Find where the given text appears and provide that cell's center as [X, Y] coordinate. 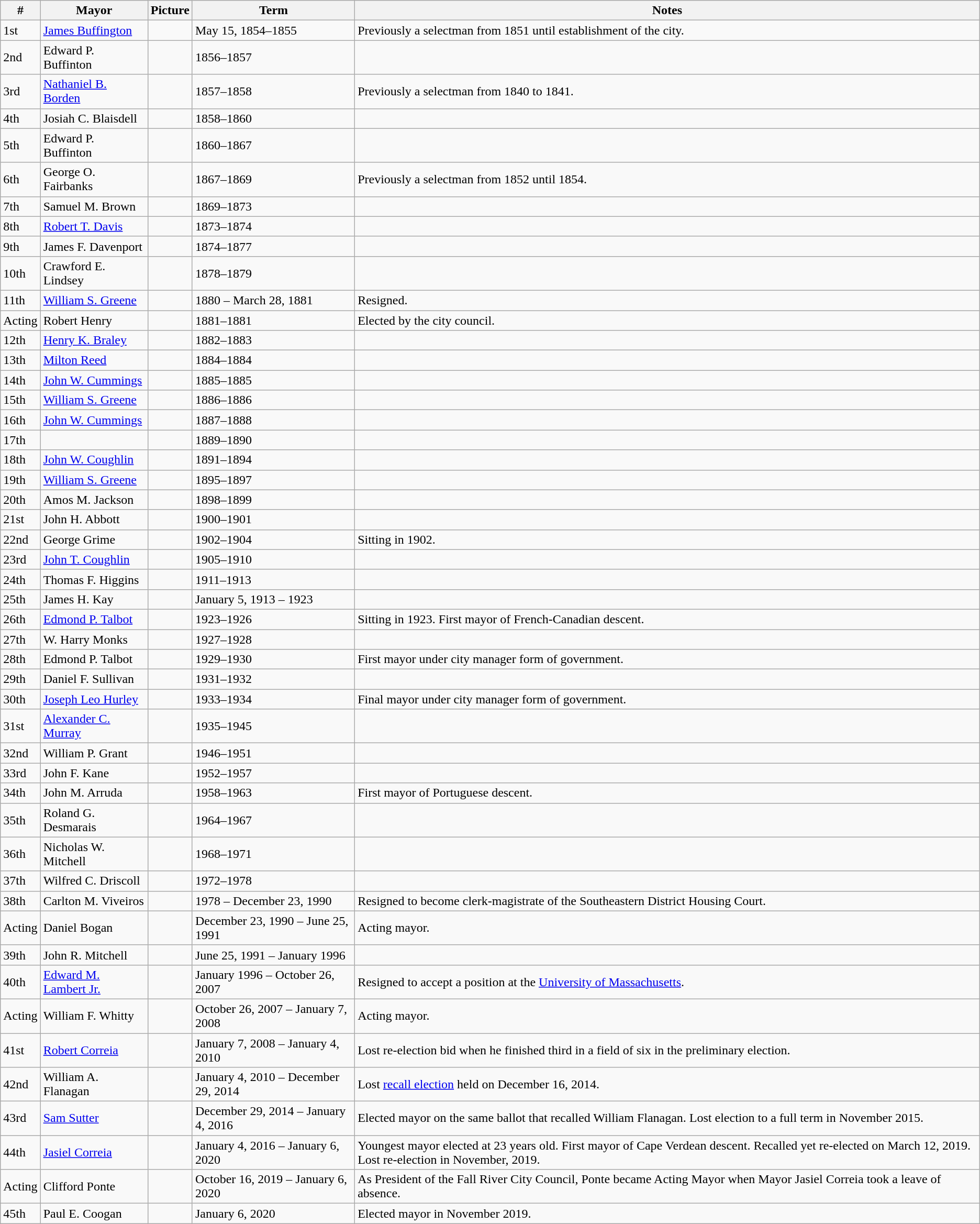
1874–1877 [273, 246]
12th [20, 340]
Mayor [94, 10]
James Buffington [94, 30]
1858–1860 [273, 118]
Roland G. Desmarais [94, 820]
14th [20, 380]
Amos M. Jackson [94, 500]
1882–1883 [273, 340]
January 4, 2010 – December 29, 2014 [273, 1084]
15th [20, 400]
Term [273, 10]
38th [20, 901]
Carlton M. Viveiros [94, 901]
1886–1886 [273, 400]
January 7, 2008 – January 4, 2010 [273, 1050]
32nd [20, 753]
1856–1857 [273, 58]
1st [20, 30]
1857–1858 [273, 91]
28th [20, 659]
Jasiel Correia [94, 1152]
May 15, 1854–1855 [273, 30]
4th [20, 118]
1878–1879 [273, 273]
1867–1869 [273, 179]
10th [20, 273]
John W. Coughlin [94, 460]
Previously a selectman from 1851 until establishment of the city. [667, 30]
December 29, 2014 – January 4, 2016 [273, 1119]
1927–1928 [273, 639]
1935–1945 [273, 726]
Thomas F. Higgins [94, 579]
Sitting in 1923. First mayor of French-Canadian descent. [667, 619]
36th [20, 854]
W. Harry Monks [94, 639]
William P. Grant [94, 753]
Elected by the city council. [667, 320]
1905–1910 [273, 559]
William F. Whitty [94, 1016]
January 5, 1913 – 1923 [273, 599]
5th [20, 146]
Lost re-election bid when he finished third in a field of six in the preliminary election. [667, 1050]
Lost recall election held on December 16, 2014. [667, 1084]
29th [20, 679]
1952–1957 [273, 773]
Previously a selectman from 1852 until 1854. [667, 179]
George O. Fairbanks [94, 179]
Robert Correia [94, 1050]
John F. Kane [94, 773]
First mayor under city manager form of government. [667, 659]
1889–1890 [273, 440]
James F. Davenport [94, 246]
1946–1951 [273, 753]
2nd [20, 58]
Elected mayor on the same ballot that recalled William Flanagan. Lost election to a full term in November 2015. [667, 1119]
December 23, 1990 – June 25, 1991 [273, 928]
1933–1934 [273, 699]
Previously a selectman from 1840 to 1841. [667, 91]
January 6, 2020 [273, 1214]
October 16, 2019 – January 6, 2020 [273, 1187]
41st [20, 1050]
25th [20, 599]
27th [20, 639]
1968–1971 [273, 854]
11th [20, 300]
9th [20, 246]
34th [20, 793]
Josiah C. Blaisdell [94, 118]
Daniel Bogan [94, 928]
26th [20, 619]
William A. Flanagan [94, 1084]
Resigned. [667, 300]
Elected mayor in November 2019. [667, 1214]
17th [20, 440]
# [20, 10]
1972–1978 [273, 881]
John H. Abbott [94, 520]
Sam Sutter [94, 1119]
18th [20, 460]
13th [20, 360]
1869–1873 [273, 206]
1891–1894 [273, 460]
Samuel M. Brown [94, 206]
Notes [667, 10]
1880 – March 28, 1881 [273, 300]
1931–1932 [273, 679]
Paul E. Coogan [94, 1214]
Joseph Leo Hurley [94, 699]
42nd [20, 1084]
35th [20, 820]
Henry K. Braley [94, 340]
John M. Arruda [94, 793]
22nd [20, 539]
Robert T. Davis [94, 226]
1978 – December 23, 1990 [273, 901]
1895–1897 [273, 480]
1885–1885 [273, 380]
James H. Kay [94, 599]
January 4, 2016 – January 6, 2020 [273, 1152]
Resigned to become clerk-magistrate of the Southeastern District Housing Court. [667, 901]
19th [20, 480]
8th [20, 226]
Picture [170, 10]
Crawford E. Lindsey [94, 273]
7th [20, 206]
1898–1899 [273, 500]
1911–1913 [273, 579]
1887–1888 [273, 420]
As President of the Fall River City Council, Ponte became Acting Mayor when Mayor Jasiel Correia took a leave of absence. [667, 1187]
6th [20, 179]
Edward M. Lambert Jr. [94, 982]
Milton Reed [94, 360]
21st [20, 520]
3rd [20, 91]
1964–1967 [273, 820]
40th [20, 982]
1958–1963 [273, 793]
Resigned to accept a position at the University of Massachusetts. [667, 982]
Sitting in 1902. [667, 539]
George Grime [94, 539]
Nathaniel B. Borden [94, 91]
45th [20, 1214]
1900–1901 [273, 520]
30th [20, 699]
Alexander C. Murray [94, 726]
1929–1930 [273, 659]
John T. Coughlin [94, 559]
16th [20, 420]
Wilfred C. Driscoll [94, 881]
1881–1881 [273, 320]
1902–1904 [273, 539]
Daniel F. Sullivan [94, 679]
Nicholas W. Mitchell [94, 854]
Robert Henry [94, 320]
33rd [20, 773]
Clifford Ponte [94, 1187]
24th [20, 579]
20th [20, 500]
June 25, 1991 – January 1996 [273, 955]
John R. Mitchell [94, 955]
39th [20, 955]
43rd [20, 1119]
44th [20, 1152]
1884–1884 [273, 360]
1860–1867 [273, 146]
23rd [20, 559]
31st [20, 726]
37th [20, 881]
1873–1874 [273, 226]
First mayor of Portuguese descent. [667, 793]
October 26, 2007 – January 7, 2008 [273, 1016]
Final mayor under city manager form of government. [667, 699]
January 1996 – October 26, 2007 [273, 982]
1923–1926 [273, 619]
